From the cell containing the given text, extract its center point as [x, y] coordinate. 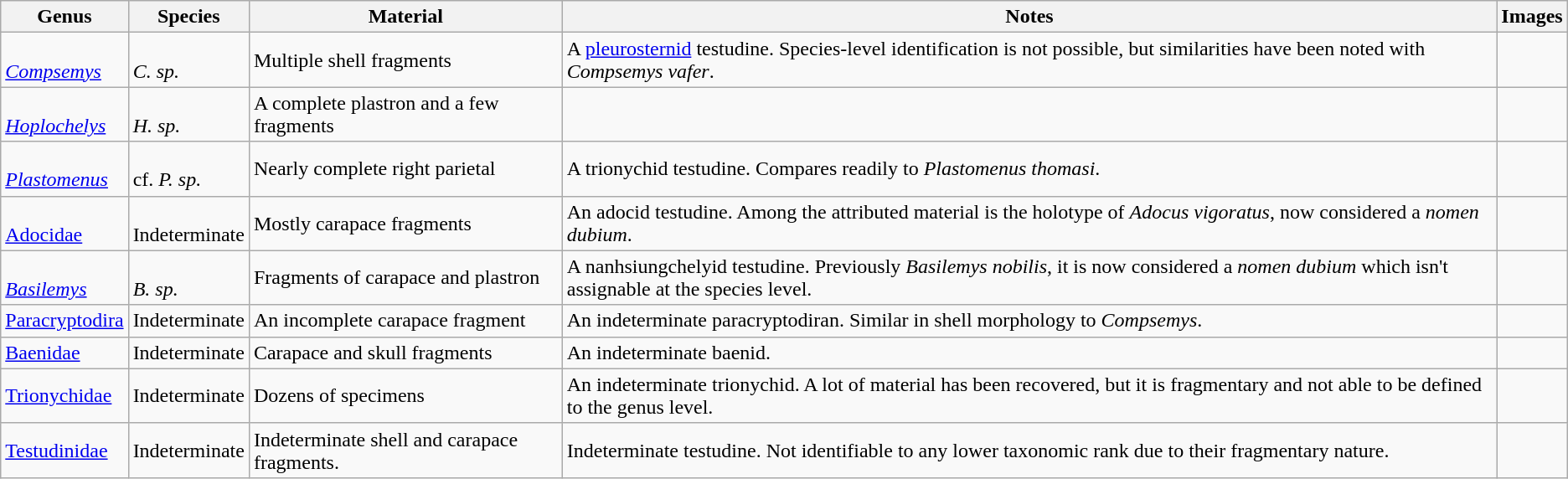
An indeterminate trionychid. A lot of material has been recovered, but it is fragmentary and not able to be defined to the genus level. [1029, 395]
Dozens of specimens [405, 395]
Genus [64, 17]
Species [188, 17]
Nearly complete right parietal [405, 169]
Basilemys [64, 278]
Compsemys [64, 60]
Hoplochelys [64, 114]
A nanhsiungchelyid testudine. Previously Basilemys nobilis, it is now considered a nomen dubium which isn't assignable at the species level. [1029, 278]
A pleurosternid testudine. Species-level identification is not possible, but similarities have been noted with Compsemys vafer. [1029, 60]
cf. P. sp. [188, 169]
Paracryptodira [64, 321]
Notes [1029, 17]
An incomplete carapace fragment [405, 321]
Material [405, 17]
Indeterminate testudine. Not identifiable to any lower taxonomic rank due to their fragmentary nature. [1029, 451]
Multiple shell fragments [405, 60]
B. sp. [188, 278]
Adocidae [64, 223]
Testudinidae [64, 451]
Trionychidae [64, 395]
An indeterminate paracryptodiran. Similar in shell morphology to Compsemys. [1029, 321]
H. sp. [188, 114]
An adocid testudine. Among the attributed material is the holotype of Adocus vigoratus, now considered a nomen dubium. [1029, 223]
Fragments of carapace and plastron [405, 278]
A complete plastron and a few fragments [405, 114]
Mostly carapace fragments [405, 223]
C. sp. [188, 60]
Indeterminate shell and carapace fragments. [405, 451]
Plastomenus [64, 169]
A trionychid testudine. Compares readily to Plastomenus thomasi. [1029, 169]
Baenidae [64, 353]
Images [1532, 17]
An indeterminate baenid. [1029, 353]
Carapace and skull fragments [405, 353]
